Determine the [x, y] coordinate at the center of the cell enclosing the given text.  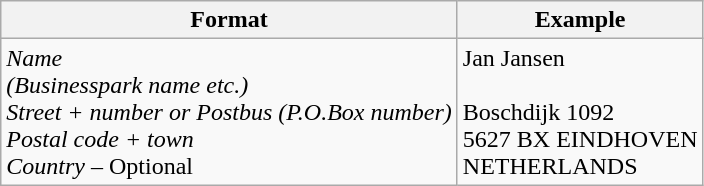
Jan JansenBoschdijk 10925627 BX EINDHOVENNETHERLANDS [580, 112]
Format [230, 20]
Example [580, 20]
Name(Businesspark name etc.)Street + number or Postbus (P.O.Box number)Postal code + townCountry – Optional [230, 112]
